Search for the cell housing the specified text and yield its (x, y) center coordinate. 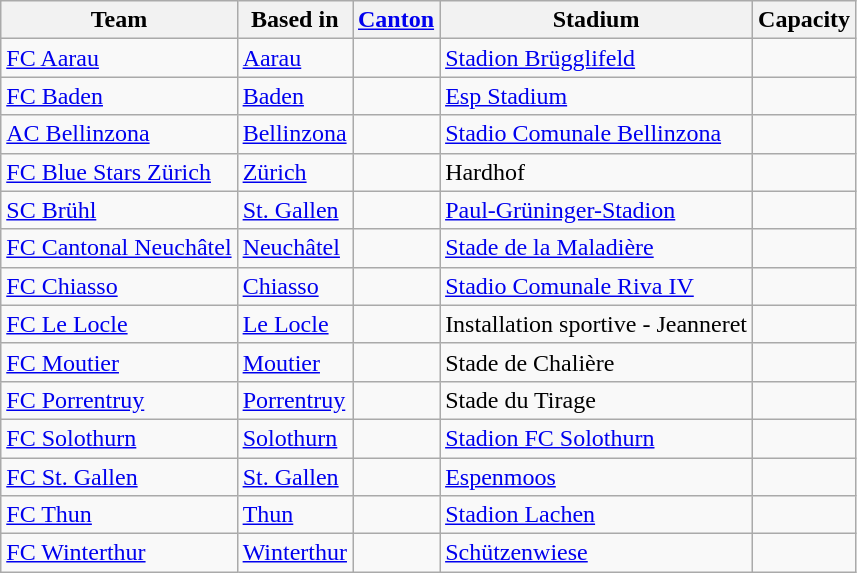
FC Blue Stars Zürich (119, 172)
FC Chiasso (119, 286)
FC Thun (119, 515)
Schützenwiese (596, 553)
AC Bellinzona (119, 134)
Aarau (294, 58)
FC Moutier (119, 362)
Moutier (294, 362)
FC Porrentruy (119, 400)
Stade du Tirage (596, 400)
FC Winterthur (119, 553)
Stadio Comunale Bellinzona (596, 134)
FC Solothurn (119, 438)
FC Baden (119, 96)
Chiasso (294, 286)
Baden (294, 96)
Paul-Grüninger-Stadion (596, 210)
Esp Stadium (596, 96)
Stade de Chalière (596, 362)
FC Le Locle (119, 324)
FC Cantonal Neuchâtel (119, 248)
Installation sportive - Jeanneret (596, 324)
Team (119, 20)
Stade de la Maladière (596, 248)
Zürich (294, 172)
Capacity (804, 20)
SC Brühl (119, 210)
Hardhof (596, 172)
Thun (294, 515)
Stadium (596, 20)
Le Locle (294, 324)
Porrentruy (294, 400)
Stadion Brügglifeld (596, 58)
Stadio Comunale Riva IV (596, 286)
Bellinzona (294, 134)
Winterthur (294, 553)
Solothurn (294, 438)
Stadion Lachen (596, 515)
FC St. Gallen (119, 477)
Espenmoos (596, 477)
Stadion FC Solothurn (596, 438)
FC Aarau (119, 58)
Canton (396, 20)
Based in (294, 20)
Neuchâtel (294, 248)
